Detect which cell encompasses the target text, then output its (x, y) center coordinate. 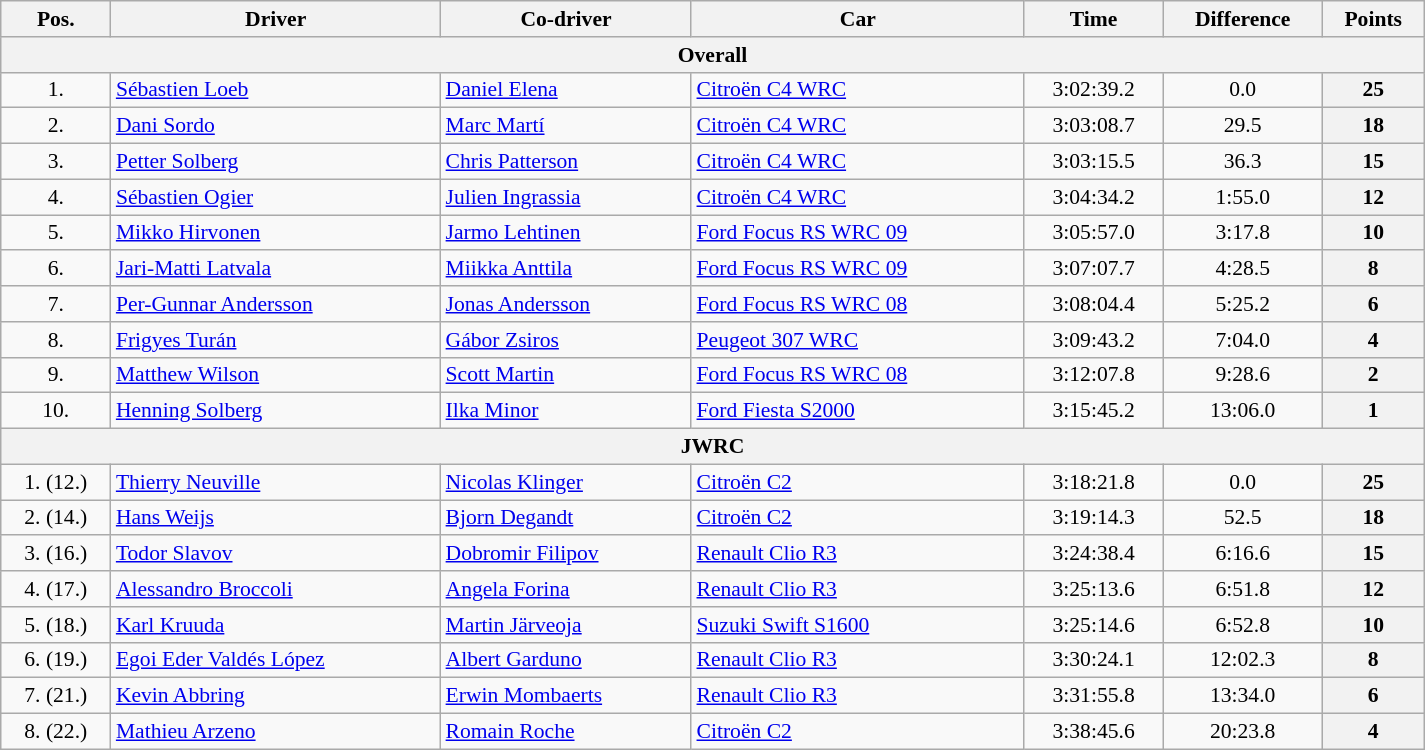
13:34.0 (1242, 696)
8. (22.) (56, 732)
Miikka Anttila (566, 269)
5:25.2 (1242, 304)
Scott Martin (566, 375)
Erwin Mombaerts (566, 696)
Frigyes Turán (276, 340)
2. (56, 126)
Marc Martí (566, 126)
Martin Järveoja (566, 625)
3:02:39.2 (1094, 90)
1. (12.) (56, 482)
Daniel Elena (566, 90)
3:25:14.6 (1094, 625)
Pos. (56, 19)
3:07:07.7 (1094, 269)
Gábor Zsiros (566, 340)
3:09:43.2 (1094, 340)
9. (56, 375)
Jarmo Lehtinen (566, 233)
3:30:24.1 (1094, 660)
36.3 (1242, 162)
Mathieu Arzeno (276, 732)
Albert Garduno (566, 660)
Chris Patterson (566, 162)
Thierry Neuville (276, 482)
52.5 (1242, 518)
3:38:45.6 (1094, 732)
4. (17.) (56, 589)
3:08:04.4 (1094, 304)
5. (56, 233)
1:55.0 (1242, 197)
Todor Slavov (276, 554)
Petter Solberg (276, 162)
6:16.6 (1242, 554)
4. (56, 197)
Ford Fiesta S2000 (858, 411)
3:12:07.8 (1094, 375)
6:52.8 (1242, 625)
4:28.5 (1242, 269)
Bjorn Degandt (566, 518)
3. (16.) (56, 554)
3. (56, 162)
Sébastien Ogier (276, 197)
Car (858, 19)
Angela Forina (566, 589)
Egoi Eder Valdés López (276, 660)
Time (1094, 19)
Driver (276, 19)
Henning Solberg (276, 411)
10. (56, 411)
Mikko Hirvonen (276, 233)
3:05:57.0 (1094, 233)
Dobromir Filipov (566, 554)
29.5 (1242, 126)
Jonas Andersson (566, 304)
6. (19.) (56, 660)
Difference (1242, 19)
2. (14.) (56, 518)
Overall (713, 55)
Matthew Wilson (276, 375)
3:18:21.8 (1094, 482)
Kevin Abbring (276, 696)
Suzuki Swift S1600 (858, 625)
3:19:14.3 (1094, 518)
3:24:38.4 (1094, 554)
7. (21.) (56, 696)
2 (1373, 375)
3:04:34.2 (1094, 197)
3:03:15.5 (1094, 162)
8. (56, 340)
1 (1373, 411)
13:06.0 (1242, 411)
Points (1373, 19)
JWRC (713, 447)
Nicolas Klinger (566, 482)
Hans Weijs (276, 518)
Julien Ingrassia (566, 197)
3:25:13.6 (1094, 589)
7. (56, 304)
1. (56, 90)
Karl Kruuda (276, 625)
3:03:08.7 (1094, 126)
6. (56, 269)
9:28.6 (1242, 375)
Co-driver (566, 19)
Per-Gunnar Andersson (276, 304)
3:15:45.2 (1094, 411)
20:23.8 (1242, 732)
Sébastien Loeb (276, 90)
7:04.0 (1242, 340)
3:17.8 (1242, 233)
Dani Sordo (276, 126)
Ilka Minor (566, 411)
12:02.3 (1242, 660)
6:51.8 (1242, 589)
3:31:55.8 (1094, 696)
Romain Roche (566, 732)
Peugeot 307 WRC (858, 340)
Jari-Matti Latvala (276, 269)
Alessandro Broccoli (276, 589)
5. (18.) (56, 625)
